From the cell containing the given text, extract its center point as [x, y] coordinate. 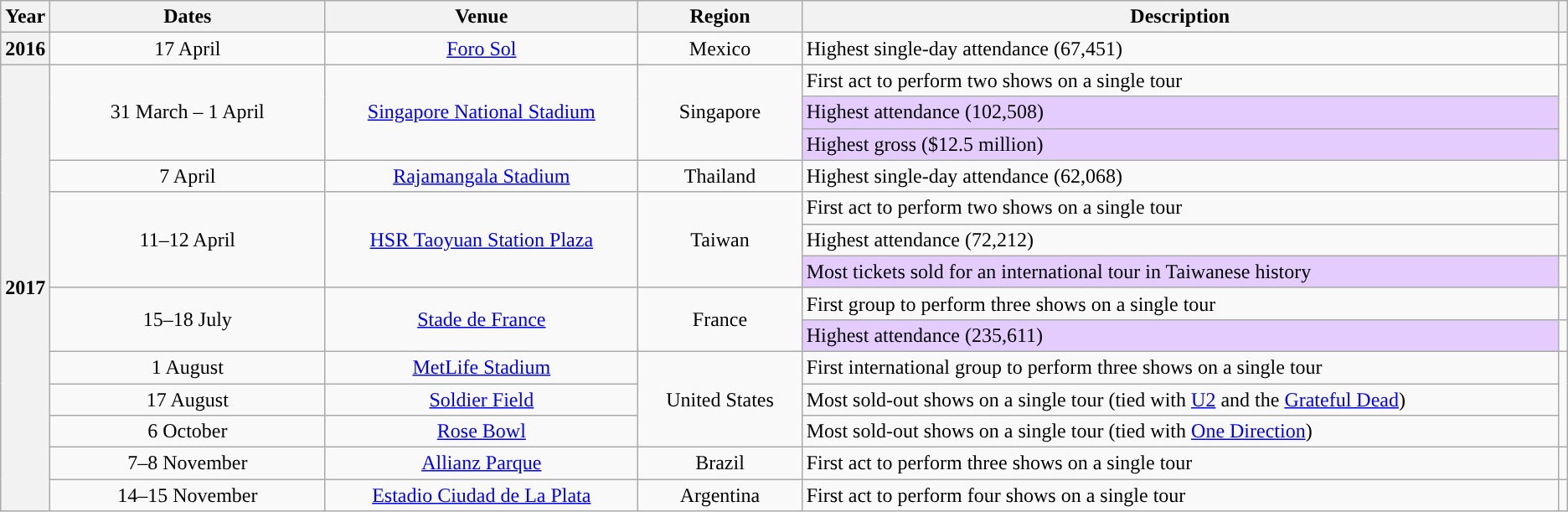
7–8 November [188, 463]
7 April [188, 176]
Thailand [720, 176]
Rajamangala Stadium [482, 176]
MetLife Stadium [482, 367]
17 April [188, 49]
2016 [25, 49]
1 August [188, 367]
15–18 July [188, 319]
Highest attendance (102,508) [1179, 112]
Allianz Parque [482, 463]
First international group to perform three shows on a single tour [1179, 367]
31 March – 1 April [188, 112]
17 August [188, 400]
Highest attendance (72,212) [1179, 240]
France [720, 319]
Highest single-day attendance (62,068) [1179, 176]
Singapore [720, 112]
United States [720, 399]
Highest single-day attendance (67,451) [1179, 49]
Region [720, 17]
Mexico [720, 49]
First act to perform three shows on a single tour [1179, 463]
Singapore National Stadium [482, 112]
14–15 November [188, 495]
Taiwan [720, 240]
Argentina [720, 495]
Venue [482, 17]
6 October [188, 432]
First group to perform three shows on a single tour [1179, 303]
2017 [25, 288]
Dates [188, 17]
HSR Taoyuan Station Plaza [482, 240]
Rose Bowl [482, 432]
Most tickets sold for an international tour in Taiwanese history [1179, 272]
Stade de France [482, 319]
Highest attendance (235,611) [1179, 335]
Foro Sol [482, 49]
11–12 April [188, 240]
Description [1179, 17]
Most sold-out shows on a single tour (tied with U2 and the Grateful Dead) [1179, 400]
Estadio Ciudad de La Plata [482, 495]
Brazil [720, 463]
Most sold-out shows on a single tour (tied with One Direction) [1179, 432]
Highest gross ($12.5 million) [1179, 144]
Soldier Field [482, 400]
First act to perform four shows on a single tour [1179, 495]
Year [25, 17]
